Detect which cell encompasses the target text, then output its (x, y) center coordinate. 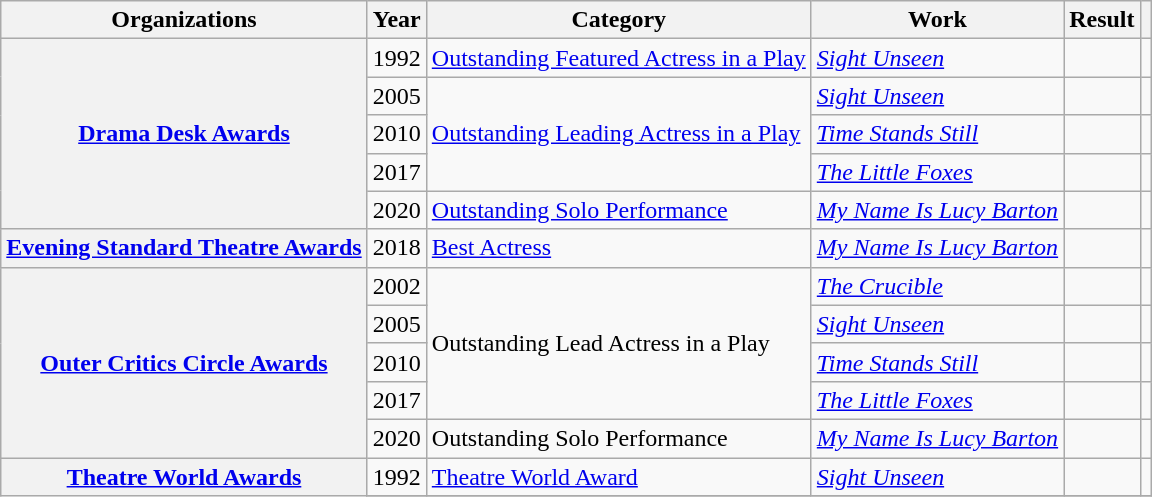
2002 (396, 286)
Best Actress (618, 248)
Outstanding Leading Actress in a Play (618, 134)
Outer Critics Circle Awards (184, 362)
Work (937, 20)
Drama Desk Awards (184, 134)
Category (618, 20)
Outstanding Lead Actress in a Play (618, 343)
Outstanding Featured Actress in a Play (618, 58)
The Crucible (937, 286)
2018 (396, 248)
Theatre World Awards (184, 477)
Result (1102, 20)
Year (396, 20)
Evening Standard Theatre Awards (184, 248)
Organizations (184, 20)
Theatre World Award (618, 477)
